Search for the cell housing the specified text and yield its [x, y] center coordinate. 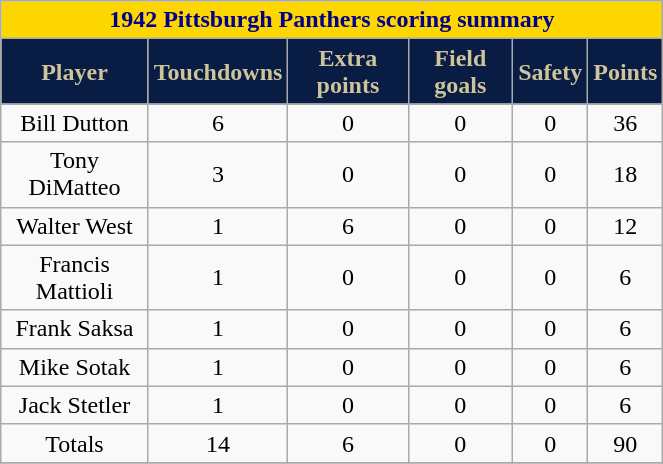
Field goals [460, 72]
12 [626, 226]
Walter West [75, 226]
Player [75, 72]
Tony DiMatteo [75, 174]
Frank Saksa [75, 329]
Safety [550, 72]
Francis Mattioli [75, 278]
Jack Stetler [75, 405]
3 [218, 174]
Mike Sotak [75, 367]
14 [218, 443]
Bill Dutton [75, 123]
90 [626, 443]
1942 Pittsburgh Panthers scoring summary [332, 20]
Totals [75, 443]
36 [626, 123]
Points [626, 72]
Extra points [348, 72]
18 [626, 174]
Touchdowns [218, 72]
